For the text-containing cell, return its midpoint in (x, y) coordinate format. 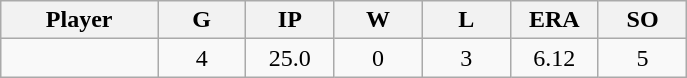
6.12 (554, 58)
L (466, 20)
3 (466, 58)
25.0 (290, 58)
SO (642, 20)
ERA (554, 20)
4 (202, 58)
0 (378, 58)
Player (80, 20)
W (378, 20)
5 (642, 58)
IP (290, 20)
G (202, 20)
